Pinpoint the cell where the given text exists, returning its [x, y] midpoint coordinate. 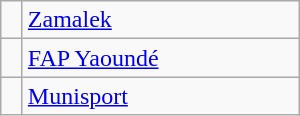
FAP Yaoundé [160, 58]
Munisport [160, 96]
Zamalek [160, 20]
